Detect which cell encompasses the target text, then output its (X, Y) center coordinate. 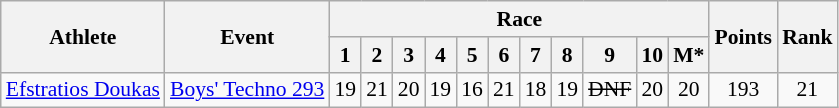
Rank (808, 36)
Event (247, 36)
2 (377, 55)
Athlete (83, 36)
7 (536, 55)
Efstratios Doukas (83, 90)
6 (504, 55)
9 (610, 55)
Points (743, 36)
4 (440, 55)
193 (743, 90)
3 (409, 55)
Boys' Techno 293 (247, 90)
16 (472, 90)
DNF (610, 90)
M* (688, 55)
1 (345, 55)
Race (519, 19)
18 (536, 90)
8 (567, 55)
5 (472, 55)
10 (652, 55)
